Capture the cell that displays the provided text and extract its [x, y] central coordinate. 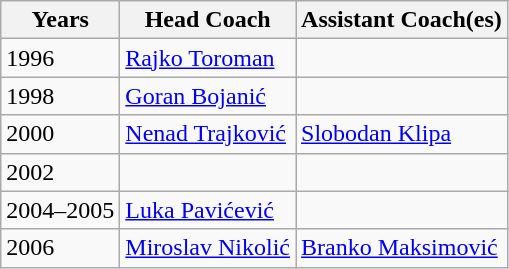
2004–2005 [60, 210]
Branko Maksimović [402, 248]
Miroslav Nikolić [208, 248]
Luka Pavićević [208, 210]
1996 [60, 58]
Head Coach [208, 20]
Goran Bojanić [208, 96]
Assistant Coach(es) [402, 20]
2000 [60, 134]
2006 [60, 248]
Nenad Trajković [208, 134]
Slobodan Klipa [402, 134]
2002 [60, 172]
Years [60, 20]
1998 [60, 96]
Rajko Toroman [208, 58]
